From the cell containing the given text, extract its center point as [x, y] coordinate. 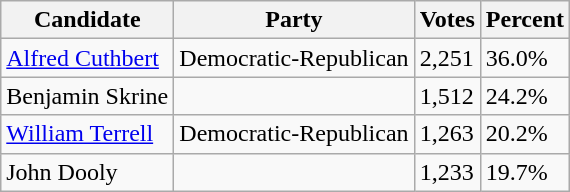
24.2% [524, 96]
36.0% [524, 58]
20.2% [524, 134]
1,512 [447, 96]
Alfred Cuthbert [88, 58]
Candidate [88, 20]
1,263 [447, 134]
Benjamin Skrine [88, 96]
Percent [524, 20]
2,251 [447, 58]
19.7% [524, 172]
John Dooly [88, 172]
William Terrell [88, 134]
Votes [447, 20]
1,233 [447, 172]
Party [294, 20]
